Return [x, y] of the center of cell containing provided text 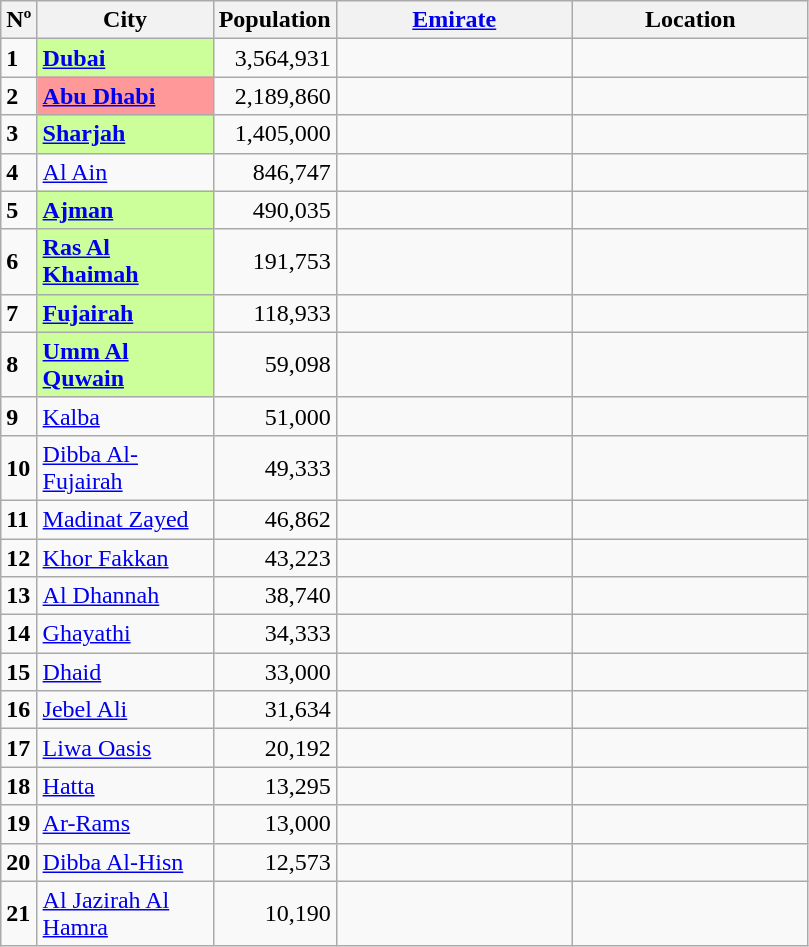
3,564,931 [274, 58]
118,933 [274, 313]
Liwa Oasis [125, 748]
Jebel Ali [125, 710]
Madinat Zayed [125, 519]
12,573 [274, 862]
46,862 [274, 519]
3 [19, 134]
4 [19, 172]
20,192 [274, 748]
Emirate [454, 20]
Al Dhannah [125, 596]
Dubai [125, 58]
43,223 [274, 557]
6 [19, 262]
Ar-Rams [125, 824]
Hatta [125, 786]
7 [19, 313]
490,035 [274, 210]
1 [19, 58]
Ajman [125, 210]
Dibba Al-Hisn [125, 862]
21 [19, 914]
15 [19, 672]
14 [19, 634]
8 [19, 364]
19 [19, 824]
Population [274, 20]
18 [19, 786]
31,634 [274, 710]
2,189,860 [274, 96]
9 [19, 416]
38,740 [274, 596]
13,000 [274, 824]
49,333 [274, 468]
51,000 [274, 416]
20 [19, 862]
12 [19, 557]
1,405,000 [274, 134]
13 [19, 596]
10 [19, 468]
Umm Al Quwain [125, 364]
Dhaid [125, 672]
10,190 [274, 914]
17 [19, 748]
5 [19, 210]
Sharjah [125, 134]
Ras Al Khaimah [125, 262]
Kalba [125, 416]
Nº [19, 20]
Fujairah [125, 313]
846,747 [274, 172]
33,000 [274, 672]
Ghayathi [125, 634]
Dibba Al-Fujairah [125, 468]
Al Ain [125, 172]
16 [19, 710]
11 [19, 519]
13,295 [274, 786]
Abu Dhabi [125, 96]
191,753 [274, 262]
Location [690, 20]
59,098 [274, 364]
Khor Fakkan [125, 557]
Al Jazirah Al Hamra [125, 914]
City [125, 20]
2 [19, 96]
34,333 [274, 634]
